Identify which cell holds the provided text, then report its [x, y] central coordinate. 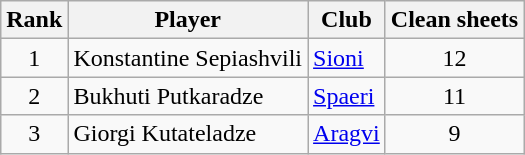
Spaeri [347, 96]
Bukhuti Putkaradze [188, 96]
12 [454, 58]
Rank [34, 20]
Giorgi Kutateladze [188, 134]
3 [34, 134]
Clean sheets [454, 20]
Club [347, 20]
9 [454, 134]
2 [34, 96]
Konstantine Sepiashvili [188, 58]
Player [188, 20]
1 [34, 58]
Sioni [347, 58]
Aragvi [347, 134]
11 [454, 96]
